Find where the given text appears and provide that cell's center as [X, Y] coordinate. 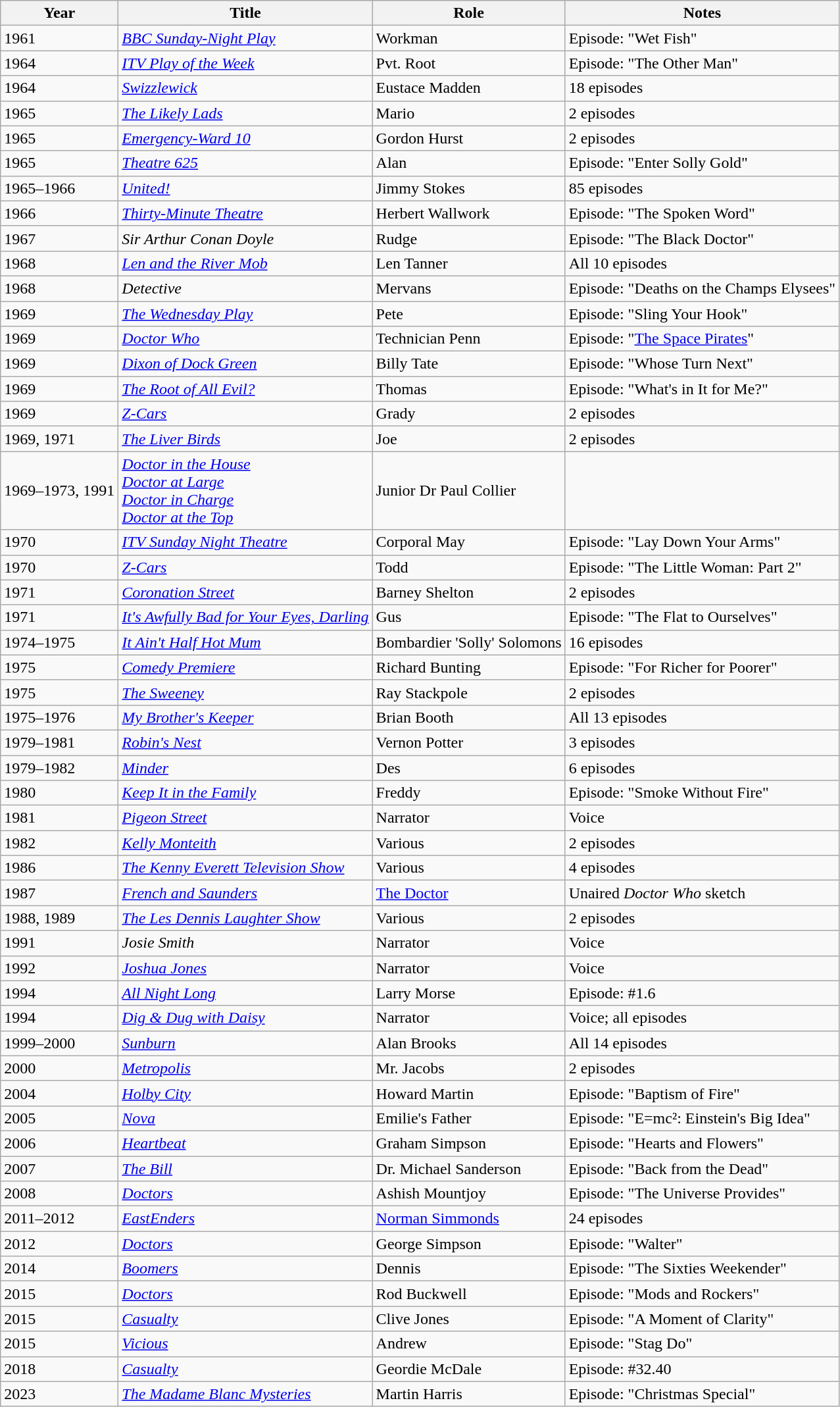
BBC Sunday-Night Play [245, 38]
Nova [245, 1118]
Dennis [468, 1269]
Voice; all episodes [703, 1018]
Episode: "Walter" [703, 1244]
Episode: "A Moment of Clarity" [703, 1319]
Unaired Doctor Who sketch [703, 893]
Barney Shelton [468, 592]
Episode: "The Sixties Weekender" [703, 1269]
18 episodes [703, 88]
Des [468, 768]
Vicious [245, 1344]
Rod Buckwell [468, 1294]
1975–1976 [59, 717]
Boomers [245, 1269]
Ashish Mountjoy [468, 1194]
Eustace Madden [468, 88]
It Ain't Half Hot Mum [245, 642]
24 episodes [703, 1219]
2005 [59, 1118]
Vernon Potter [468, 742]
2000 [59, 1068]
1999–2000 [59, 1043]
1991 [59, 943]
Ray Stackpole [468, 692]
Junior Dr Paul Collier [468, 491]
It's Awfully Bad for Your Eyes, Darling [245, 617]
Episode: "The Spoken Word" [703, 213]
Billy Tate [468, 364]
The Bill [245, 1168]
The Wednesday Play [245, 314]
Mario [468, 113]
George Simpson [468, 1244]
Episode: "Sling Your Hook" [703, 314]
2018 [59, 1369]
Larry Morse [468, 993]
The Les Dennis Laughter Show [245, 918]
Len and the River Mob [245, 263]
Role [468, 13]
2006 [59, 1143]
Episode: "The Space Pirates" [703, 339]
Herbert Wallwork [468, 213]
Episode: "The Black Doctor" [703, 238]
Episode: "Baptism of Fire" [703, 1093]
Gordon Hurst [468, 138]
Year [59, 13]
1965–1966 [59, 188]
Coronation Street [245, 592]
The Doctor [468, 893]
16 episodes [703, 642]
EastEnders [245, 1219]
Clive Jones [468, 1319]
Emilie's Father [468, 1118]
Josie Smith [245, 943]
The Liver Birds [245, 439]
1967 [59, 238]
Episode: "The Universe Provides" [703, 1194]
Episode: "Back from the Dead" [703, 1168]
Mervans [468, 288]
United! [245, 188]
1961 [59, 38]
ITV Play of the Week [245, 63]
Episode: "What's in It for Me?" [703, 389]
Martin Harris [468, 1394]
Episode: "Wet Fish" [703, 38]
Len Tanner [468, 263]
Corporal May [468, 542]
Episode: "Smoke Without Fire" [703, 793]
Technician Penn [468, 339]
Sunburn [245, 1043]
All 10 episodes [703, 263]
Kelly Monteith [245, 843]
The Madame Blanc Mysteries [245, 1394]
Graham Simpson [468, 1143]
The Sweeney [245, 692]
1969–1973, 1991 [59, 491]
2012 [59, 1244]
Thomas [468, 389]
1986 [59, 868]
The Kenny Everett Television Show [245, 868]
Rudge [468, 238]
1974–1975 [59, 642]
Theatre 625 [245, 163]
French and Saunders [245, 893]
1966 [59, 213]
Episode: "Stag Do" [703, 1344]
All Night Long [245, 993]
Episode: "Enter Solly Gold" [703, 163]
Episode: "Mods and Rockers" [703, 1294]
Holby City [245, 1093]
The Root of All Evil? [245, 389]
The Likely Lads [245, 113]
Episode: "The Little Woman: Part 2" [703, 567]
2008 [59, 1194]
1969, 1971 [59, 439]
4 episodes [703, 868]
Thirty-Minute Theatre [245, 213]
2023 [59, 1394]
Pvt. Root [468, 63]
Jimmy Stokes [468, 188]
Dixon of Dock Green [245, 364]
Episode: "For Richer for Poorer" [703, 667]
Alan [468, 163]
Joe [468, 439]
Doctor in the House Doctor at Large Doctor in ChargeDoctor at the Top [245, 491]
Episode: "Whose Turn Next" [703, 364]
2014 [59, 1269]
Metropolis [245, 1068]
1992 [59, 968]
Doctor Who [245, 339]
Heartbeat [245, 1143]
Howard Martin [468, 1093]
Emergency-Ward 10 [245, 138]
Andrew [468, 1344]
Episode: "The Other Man" [703, 63]
Episode: "Deaths on the Champs Elysees" [703, 288]
Episode: #32.40 [703, 1369]
My Brother's Keeper [245, 717]
Notes [703, 13]
All 14 episodes [703, 1043]
Bombardier 'Solly' Solomons [468, 642]
2004 [59, 1093]
Sir Arthur Conan Doyle [245, 238]
Todd [468, 567]
All 13 episodes [703, 717]
6 episodes [703, 768]
2007 [59, 1168]
ITV Sunday Night Theatre [245, 542]
Episode: "The Flat to Ourselves" [703, 617]
Workman [468, 38]
Swizzlewick [245, 88]
Alan Brooks [468, 1043]
1981 [59, 818]
Episode: "Hearts and Flowers" [703, 1143]
Robin's Nest [245, 742]
Norman Simmonds [468, 1219]
Grady [468, 414]
1980 [59, 793]
Gus [468, 617]
Pete [468, 314]
Dr. Michael Sanderson [468, 1168]
Episode: "Christmas Special" [703, 1394]
Richard Bunting [468, 667]
Dig & Dug with Daisy [245, 1018]
Minder [245, 768]
1982 [59, 843]
1979–1981 [59, 742]
Freddy [468, 793]
Keep It in the Family [245, 793]
2011–2012 [59, 1219]
Brian Booth [468, 717]
1988, 1989 [59, 918]
Episode: "E=mc²: Einstein's Big Idea" [703, 1118]
Comedy Premiere [245, 667]
Mr. Jacobs [468, 1068]
3 episodes [703, 742]
Geordie McDale [468, 1369]
Title [245, 13]
1979–1982 [59, 768]
1987 [59, 893]
Joshua Jones [245, 968]
Detective [245, 288]
85 episodes [703, 188]
Episode: #1.6 [703, 993]
Episode: "Lay Down Your Arms" [703, 542]
Pigeon Street [245, 818]
